Determine the (x, y) coordinate at the center of the cell enclosing the given text.  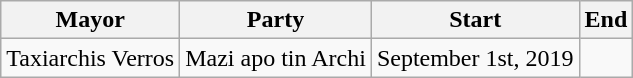
Party (276, 20)
Start (475, 20)
Mayor (90, 20)
End (606, 20)
Mazi apo tin Archi (276, 58)
September 1st, 2019 (475, 58)
Taxiarchis Verros (90, 58)
